Capture the cell that displays the provided text and extract its (X, Y) central coordinate. 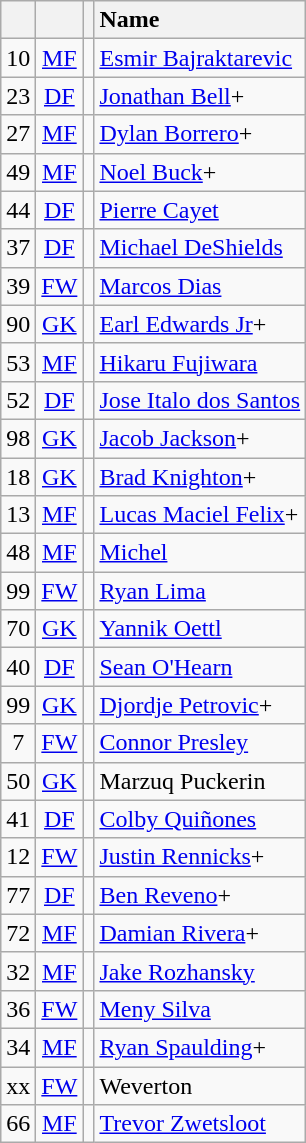
Weverton (200, 1085)
36 (18, 1009)
70 (18, 629)
39 (18, 286)
Damian Rivera+ (200, 933)
52 (18, 400)
Hikaru Fujiwara (200, 362)
Colby Quiñones (200, 819)
34 (18, 1047)
7 (18, 743)
50 (18, 781)
Michel (200, 553)
72 (18, 933)
Yannik Oettl (200, 629)
Marcos Dias (200, 286)
Meny Silva (200, 1009)
18 (18, 477)
Lucas Maciel Felix+ (200, 515)
Esmir Bajraktarevic (200, 58)
Earl Edwards Jr+ (200, 324)
32 (18, 971)
Jake Rozhansky (200, 971)
37 (18, 248)
66 (18, 1124)
27 (18, 134)
48 (18, 553)
53 (18, 362)
Jacob Jackson+ (200, 438)
Connor Presley (200, 743)
Djordje Petrovic+ (200, 705)
44 (18, 210)
Noel Buck+ (200, 172)
Dylan Borrero+ (200, 134)
Jose Italo dos Santos (200, 400)
Justin Rennicks+ (200, 857)
49 (18, 172)
Ryan Lima (200, 591)
13 (18, 515)
xx (18, 1085)
Pierre Cayet (200, 210)
23 (18, 96)
12 (18, 857)
41 (18, 819)
Michael DeShields (200, 248)
90 (18, 324)
Marzuq Puckerin (200, 781)
Ben Reveno+ (200, 895)
Trevor Zwetsloot (200, 1124)
40 (18, 667)
Brad Knighton+ (200, 477)
10 (18, 58)
Name (200, 20)
Jonathan Bell+ (200, 96)
Ryan Spaulding+ (200, 1047)
98 (18, 438)
Sean O'Hearn (200, 667)
77 (18, 895)
